Find where the given text appears and provide that cell's center as [X, Y] coordinate. 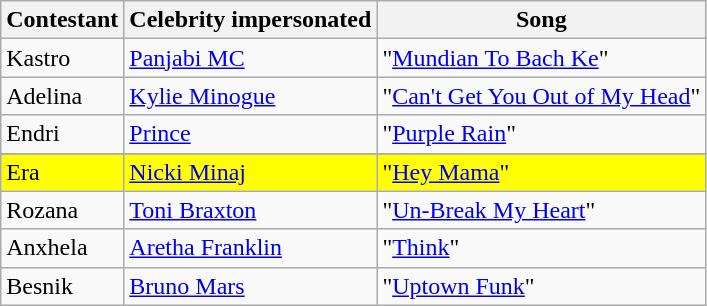
Celebrity impersonated [250, 20]
Besnik [62, 286]
Adelina [62, 96]
"Uptown Funk" [542, 286]
Anxhela [62, 248]
"Un-Break My Heart" [542, 210]
Kylie Minogue [250, 96]
"Think" [542, 248]
Contestant [62, 20]
"Purple Rain" [542, 134]
"Hey Mama" [542, 172]
Rozana [62, 210]
Era [62, 172]
Song [542, 20]
Toni Braxton [250, 210]
Nicki Minaj [250, 172]
Prince [250, 134]
Endri [62, 134]
"Can't Get You Out of My Head" [542, 96]
Bruno Mars [250, 286]
Aretha Franklin [250, 248]
Panjabi MC [250, 58]
Kastro [62, 58]
"Mundian To Bach Ke" [542, 58]
